For the text-containing cell, return its midpoint in [X, Y] coordinate format. 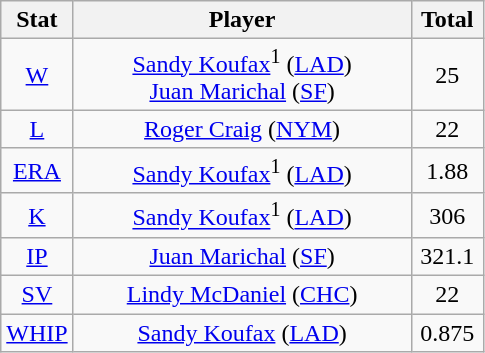
Sandy Koufax (LAD) [242, 333]
IP [37, 257]
306 [447, 216]
L [37, 129]
Juan Marichal (SF) [242, 257]
Roger Craig (NYM) [242, 129]
Player [242, 20]
Sandy Koufax1 (LAD)Juan Marichal (SF) [242, 75]
K [37, 216]
Lindy McDaniel (CHC) [242, 295]
ERA [37, 170]
Total [447, 20]
Stat [37, 20]
0.875 [447, 333]
321.1 [447, 257]
1.88 [447, 170]
W [37, 75]
WHIP [37, 333]
SV [37, 295]
25 [447, 75]
